For the text-containing cell, return its midpoint in [x, y] coordinate format. 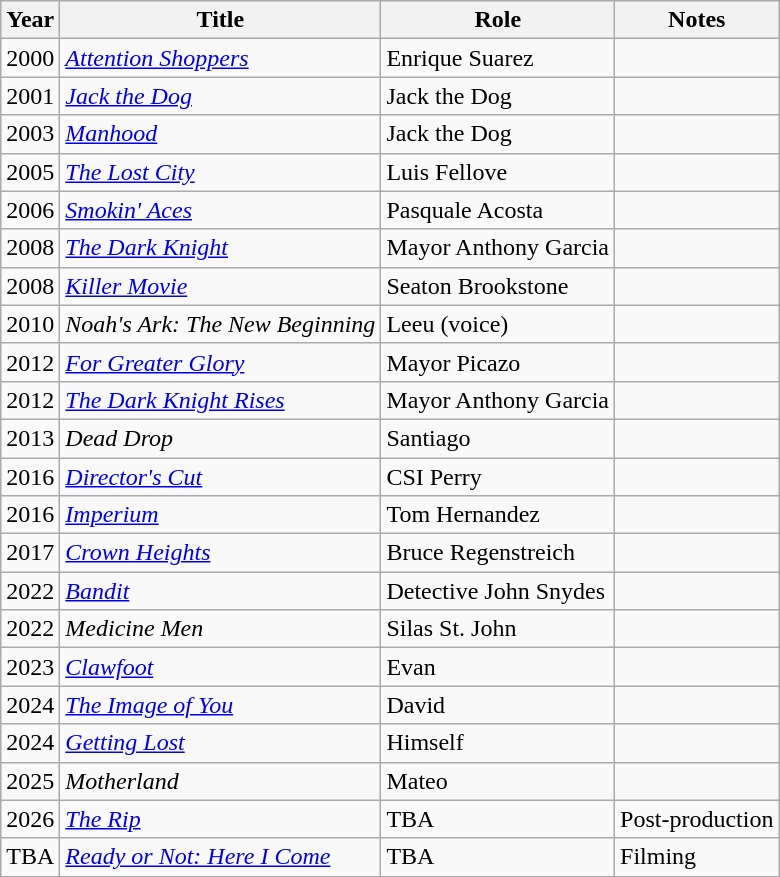
2023 [30, 667]
For Greater Glory [220, 362]
Pasquale Acosta [498, 210]
2025 [30, 781]
CSI Perry [498, 477]
Getting Lost [220, 743]
Tom Hernandez [498, 515]
The Rip [220, 819]
2013 [30, 438]
Clawfoot [220, 667]
Role [498, 20]
The Dark Knight [220, 248]
Luis Fellove [498, 172]
Leeu (voice) [498, 324]
The Lost City [220, 172]
Enrique Suarez [498, 58]
2005 [30, 172]
Crown Heights [220, 553]
Dead Drop [220, 438]
2003 [30, 134]
Notes [697, 20]
Ready or Not: Here I Come [220, 857]
Killer Movie [220, 286]
2001 [30, 96]
2026 [30, 819]
The Image of You [220, 705]
Year [30, 20]
Motherland [220, 781]
Silas St. John [498, 629]
Filming [697, 857]
Imperium [220, 515]
Mateo [498, 781]
2006 [30, 210]
2010 [30, 324]
Attention Shoppers [220, 58]
Manhood [220, 134]
Seaton Brookstone [498, 286]
Medicine Men [220, 629]
2017 [30, 553]
Detective John Snydes [498, 591]
Bandit [220, 591]
2000 [30, 58]
Santiago [498, 438]
Title [220, 20]
The Dark Knight Rises [220, 400]
David [498, 705]
Director's Cut [220, 477]
Evan [498, 667]
Mayor Picazo [498, 362]
Himself [498, 743]
Noah's Ark: The New Beginning [220, 324]
Bruce Regenstreich [498, 553]
Post-production [697, 819]
Smokin' Aces [220, 210]
